Determine the (x, y) coordinate at the center of the cell enclosing the given text.  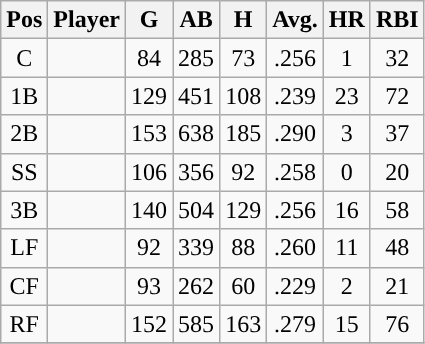
H (244, 20)
2B (24, 134)
140 (150, 210)
.290 (296, 134)
0 (346, 172)
48 (397, 248)
88 (244, 248)
LF (24, 248)
504 (196, 210)
152 (150, 324)
585 (196, 324)
Player (87, 20)
23 (346, 96)
.239 (296, 96)
.229 (296, 286)
76 (397, 324)
285 (196, 58)
163 (244, 324)
106 (150, 172)
CF (24, 286)
Pos (24, 20)
HR (346, 20)
.260 (296, 248)
2 (346, 286)
451 (196, 96)
638 (196, 134)
185 (244, 134)
C (24, 58)
339 (196, 248)
108 (244, 96)
153 (150, 134)
3B (24, 210)
262 (196, 286)
356 (196, 172)
3 (346, 134)
32 (397, 58)
73 (244, 58)
20 (397, 172)
21 (397, 286)
1 (346, 58)
G (150, 20)
37 (397, 134)
SS (24, 172)
58 (397, 210)
RBI (397, 20)
RF (24, 324)
.279 (296, 324)
15 (346, 324)
84 (150, 58)
11 (346, 248)
93 (150, 286)
60 (244, 286)
16 (346, 210)
.258 (296, 172)
Avg. (296, 20)
1B (24, 96)
72 (397, 96)
AB (196, 20)
